Find where the given text appears and provide that cell's center as [X, Y] coordinate. 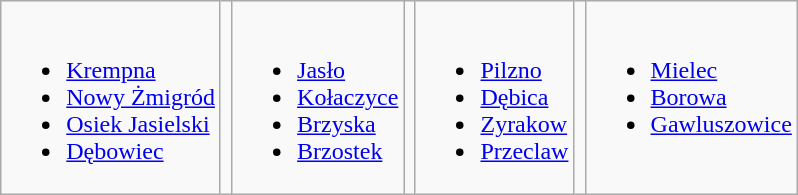
MielecBorowaGawluszowice [691, 98]
PilznoDębicaZyrakowPrzeclaw [494, 98]
JasłoKołaczyceBrzyskaBrzostek [318, 98]
KrempnaNowy ŻmigródOsiek JasielskiDębowiec [111, 98]
